Determine the (X, Y) coordinate at the center of the cell enclosing the given text.  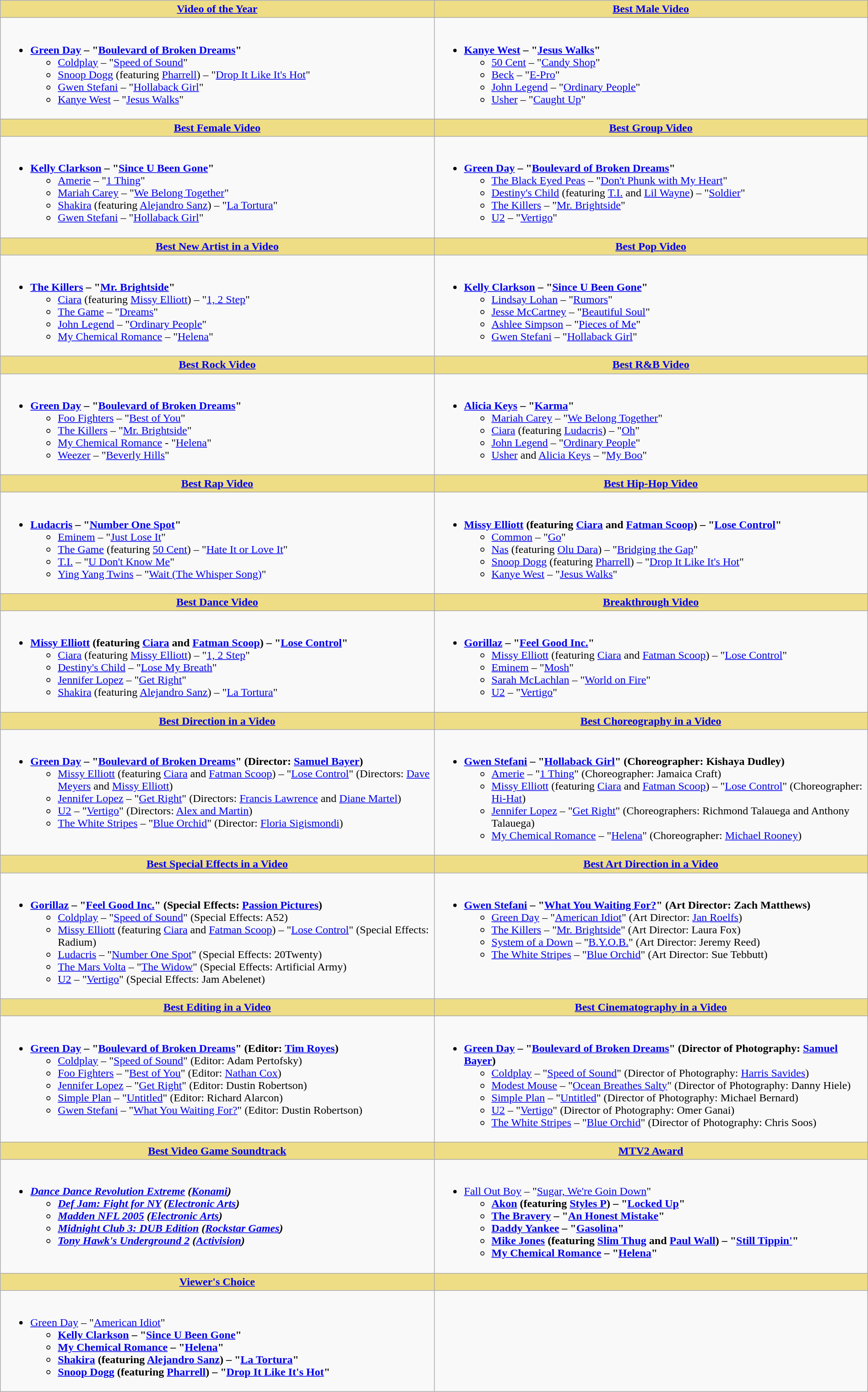
Breakthrough Video (651, 602)
Best Direction in a Video (217, 721)
Best Female Video (217, 128)
Best R&B Video (651, 365)
Best Video Game Soundtrack (217, 1151)
Best Choreography in a Video (651, 721)
Kanye West – "Jesus Walks"50 Cent – "Candy Shop"Beck – "E-Pro"John Legend – "Ordinary People"Usher – "Caught Up" (651, 69)
Best Male Video (651, 9)
Video of the Year (217, 9)
Best Art Direction in a Video (651, 864)
Best Group Video (651, 128)
Best Cinematography in a Video (651, 1007)
Best New Artist in a Video (217, 246)
Viewer's Choice (217, 1282)
Best Editing in a Video (217, 1007)
Best Rap Video (217, 483)
Best Dance Video (217, 602)
Best Hip-Hop Video (651, 483)
MTV2 Award (651, 1151)
Best Pop Video (651, 246)
Best Rock Video (217, 365)
Best Special Effects in a Video (217, 864)
